Scan for the cell matching the given text and deliver its (X, Y) coordinate at center. 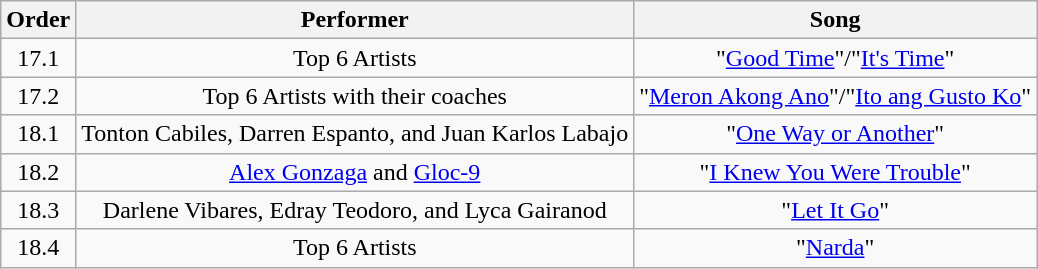
17.1 (38, 58)
"I Knew You Were Trouble" (836, 172)
Tonton Cabiles, Darren Espanto, and Juan Karlos Labajo (355, 134)
Performer (355, 20)
18.2 (38, 172)
18.4 (38, 248)
Song (836, 20)
18.3 (38, 210)
Alex Gonzaga and Gloc-9 (355, 172)
Top 6 Artists with their coaches (355, 96)
Darlene Vibares, Edray Teodoro, and Lyca Gairanod (355, 210)
Order (38, 20)
"One Way or Another" (836, 134)
"Narda" (836, 248)
"Good Time"/"It's Time" (836, 58)
"Meron Akong Ano"/"Ito ang Gusto Ko" (836, 96)
17.2 (38, 96)
"Let It Go" (836, 210)
18.1 (38, 134)
